Provide the [X, Y] coordinate of the cell's center where the given text is located.  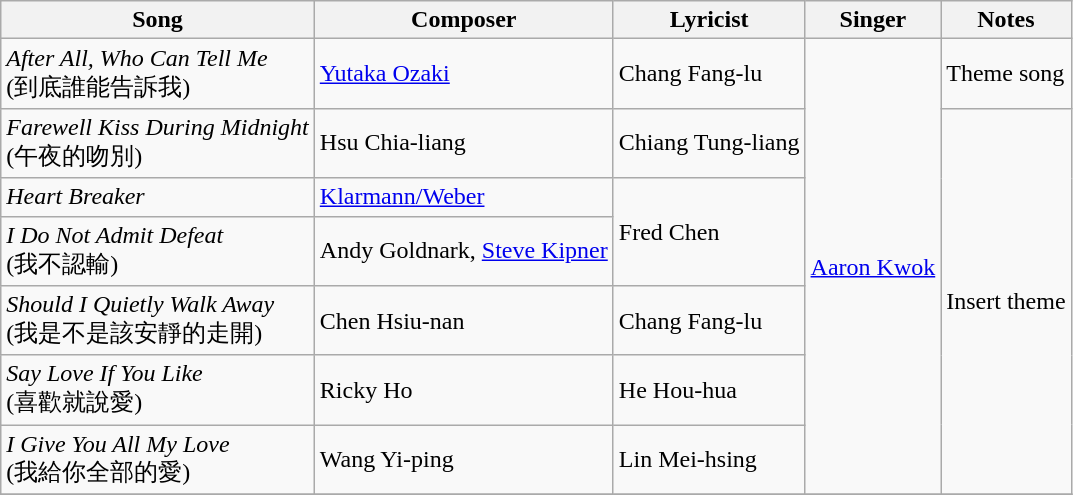
Yutaka Ozaki [464, 74]
Lin Mei-hsing [709, 460]
Composer [464, 20]
Aaron Kwok [873, 266]
Klarmann/Weber [464, 197]
Hsu Chia-liang [464, 143]
Theme song [1006, 74]
Insert theme [1006, 301]
Say Love If You Like(喜歡就說愛) [158, 390]
Farewell Kiss During Midnight(午夜的吻別) [158, 143]
I Do Not Admit Defeat(我不認輸) [158, 251]
Fred Chen [709, 232]
Andy Goldnark, Steve Kipner [464, 251]
Chiang Tung-liang [709, 143]
Notes [1006, 20]
Lyricist [709, 20]
Heart Breaker [158, 197]
Chen Hsiu-nan [464, 321]
Should I Quietly Walk Away(我是不是該安靜的走開) [158, 321]
After All, Who Can Tell Me(到底誰能告訴我) [158, 74]
He Hou-hua [709, 390]
Singer [873, 20]
Wang Yi-ping [464, 460]
Song [158, 20]
I Give You All My Love(我給你全部的愛) [158, 460]
Ricky Ho [464, 390]
